Determine the [x, y] coordinate at the center of the cell enclosing the given text.  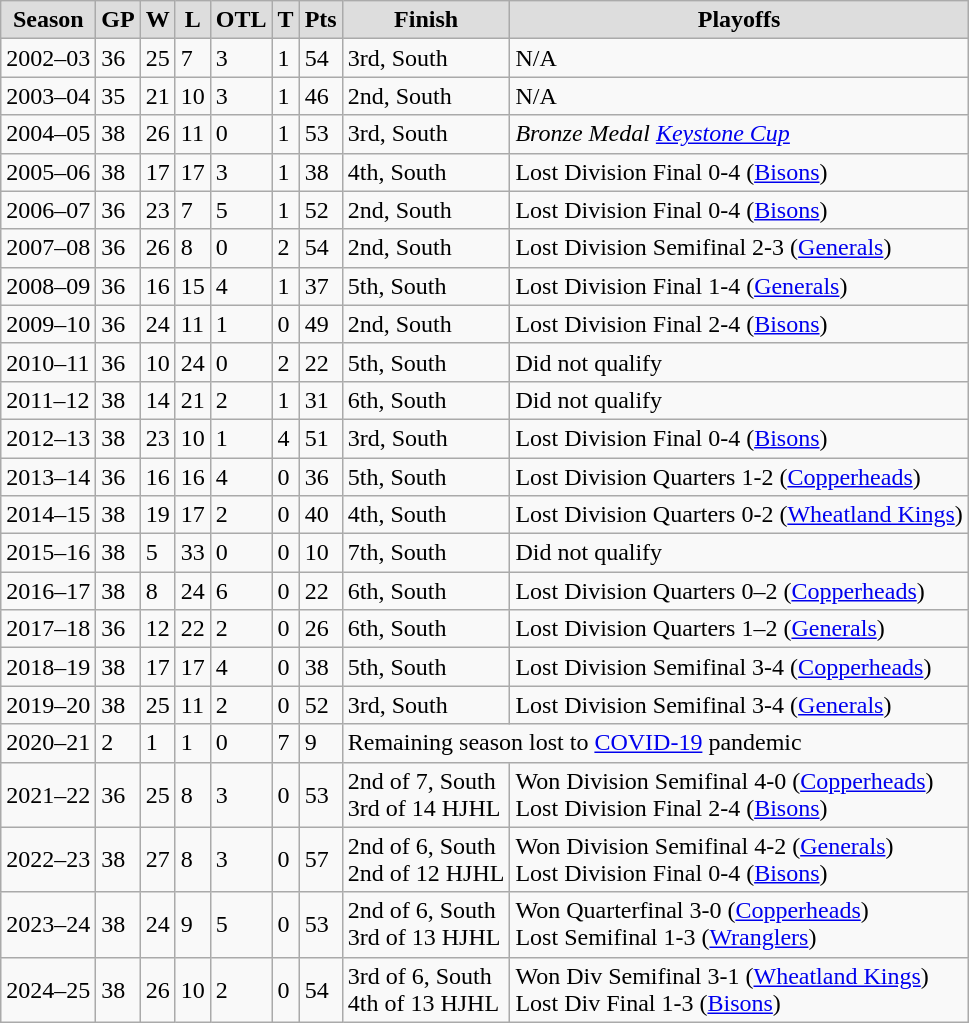
2015–16 [48, 553]
2nd of 7, South3rd of 14 HJHL [426, 794]
Lost Division Final 1-4 (Generals) [739, 286]
2009–10 [48, 324]
27 [158, 860]
Won Division Semifinal 4-2 (Generals)Lost Division Final 0-4 (Bisons) [739, 860]
Won Div Semifinal 3-1 (Wheatland Kings)Lost Div Final 1-3 (Bisons) [739, 990]
2018–19 [48, 667]
W [158, 20]
37 [320, 286]
2006–07 [48, 210]
2010–11 [48, 362]
T [286, 20]
49 [320, 324]
15 [192, 286]
GP [118, 20]
2003–04 [48, 96]
Remaining season lost to COVID-19 pandemic [655, 743]
2024–25 [48, 990]
2016–17 [48, 591]
2002–03 [48, 58]
2004–05 [48, 134]
2005–06 [48, 172]
L [192, 20]
2014–15 [48, 515]
2011–12 [48, 400]
6 [241, 591]
12 [158, 629]
Finish [426, 20]
2019–20 [48, 705]
OTL [241, 20]
2nd of 6, South2nd of 12 HJHL [426, 860]
Lost Division Semifinal 3-4 (Copperheads) [739, 667]
3rd of 6, South4th of 13 HJHL [426, 990]
Lost Division Final 2-4 (Bisons) [739, 324]
Playoffs [739, 20]
57 [320, 860]
2012–13 [48, 438]
33 [192, 553]
2007–08 [48, 248]
2013–14 [48, 477]
Won Division Semifinal 4-0 (Copperheads)Lost Division Final 2-4 (Bisons) [739, 794]
2021–22 [48, 794]
Lost Division Semifinal 3-4 (Generals) [739, 705]
51 [320, 438]
35 [118, 96]
Bronze Medal Keystone Cup [739, 134]
2020–21 [48, 743]
Lost Division Quarters 1-2 (Copperheads) [739, 477]
46 [320, 96]
Pts [320, 20]
Lost Division Semifinal 2-3 (Generals) [739, 248]
2022–23 [48, 860]
40 [320, 515]
Won Quarterfinal 3-0 (Copperheads)Lost Semifinal 1-3 (Wranglers) [739, 924]
31 [320, 400]
14 [158, 400]
19 [158, 515]
Lost Division Quarters 0-2 (Wheatland Kings) [739, 515]
2008–09 [48, 286]
2017–18 [48, 629]
Season [48, 20]
Lost Division Quarters 0–2 (Copperheads) [739, 591]
2nd of 6, South3rd of 13 HJHL [426, 924]
7th, South [426, 553]
Lost Division Quarters 1–2 (Generals) [739, 629]
2023–24 [48, 924]
